Find where the given text appears and provide that cell's center as [X, Y] coordinate. 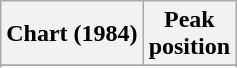
Peakposition [189, 34]
Chart (1984) [72, 34]
